Capture the cell that displays the provided text and extract its [X, Y] central coordinate. 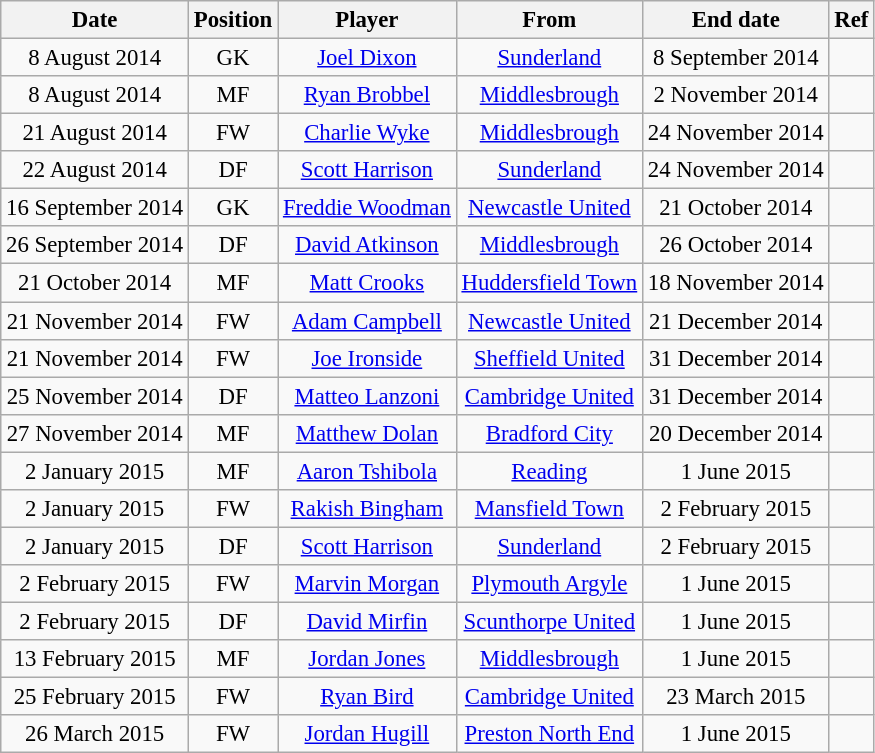
Ref [852, 20]
Huddersfield Town [549, 283]
End date [736, 20]
Matthew Dolan [368, 433]
18 November 2014 [736, 283]
22 August 2014 [95, 170]
David Mirfin [368, 621]
26 October 2014 [736, 245]
Player [368, 20]
Charlie Wyke [368, 133]
Aaron Tshibola [368, 471]
Date [95, 20]
21 December 2014 [736, 321]
2 November 2014 [736, 95]
Mansfield Town [549, 509]
Scunthorpe United [549, 621]
13 February 2015 [95, 659]
Joe Ironside [368, 358]
16 September 2014 [95, 208]
Position [234, 20]
Marvin Morgan [368, 584]
23 March 2015 [736, 697]
26 March 2015 [95, 734]
Bradford City [549, 433]
Ryan Brobbel [368, 95]
David Atkinson [368, 245]
Matt Crooks [368, 283]
26 September 2014 [95, 245]
Ryan Bird [368, 697]
8 September 2014 [736, 58]
Jordan Jones [368, 659]
Jordan Hugill [368, 734]
21 August 2014 [95, 133]
25 February 2015 [95, 697]
Sheffield United [549, 358]
Adam Campbell [368, 321]
Joel Dixon [368, 58]
25 November 2014 [95, 396]
Freddie Woodman [368, 208]
27 November 2014 [95, 433]
Plymouth Argyle [549, 584]
Preston North End [549, 734]
Rakish Bingham [368, 509]
From [549, 20]
Reading [549, 471]
20 December 2014 [736, 433]
Matteo Lanzoni [368, 396]
